Detect which cell encompasses the target text, then output its (X, Y) center coordinate. 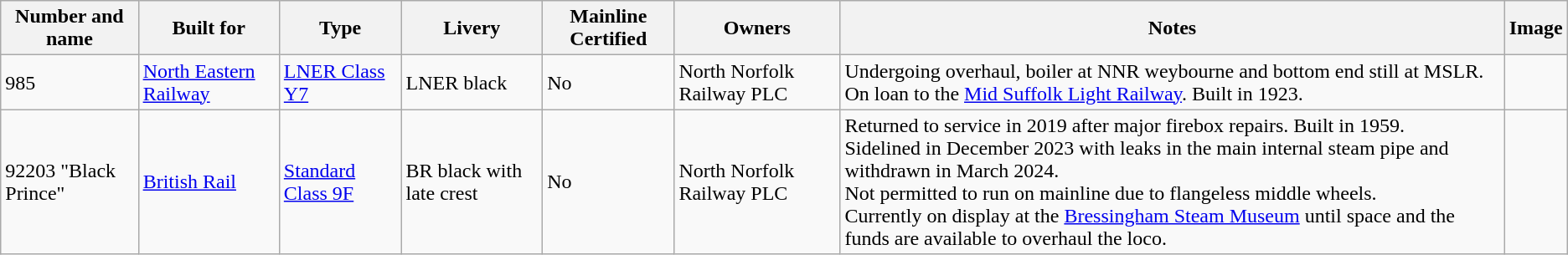
Mainline Certified (608, 28)
LNER Class Y7 (340, 82)
North Eastern Railway (209, 82)
Number and name (70, 28)
985 (70, 82)
Notes (1173, 28)
BR black with late crest (472, 182)
Owners (757, 28)
British Rail (209, 182)
Standard Class 9F (340, 182)
Undergoing overhaul, boiler at NNR weybourne and bottom end still at MSLR. On loan to the Mid Suffolk Light Railway. Built in 1923. (1173, 82)
Type (340, 28)
Image (1536, 28)
LNER black (472, 82)
92203 "Black Prince" (70, 182)
Livery (472, 28)
Built for (209, 28)
